Determine the [X, Y] coordinate at the center of the cell enclosing the given text.  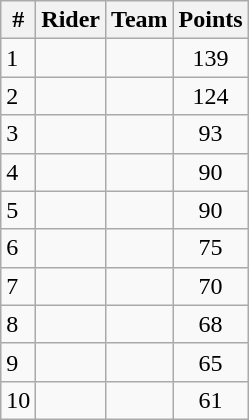
7 [18, 286]
3 [18, 134]
Points [210, 20]
75 [210, 248]
9 [18, 362]
1 [18, 58]
8 [18, 324]
2 [18, 96]
4 [18, 172]
Rider [71, 20]
65 [210, 362]
124 [210, 96]
6 [18, 248]
# [18, 20]
Team [140, 20]
68 [210, 324]
61 [210, 400]
70 [210, 286]
5 [18, 210]
139 [210, 58]
93 [210, 134]
10 [18, 400]
